From the cell containing the given text, extract its center point as [x, y] coordinate. 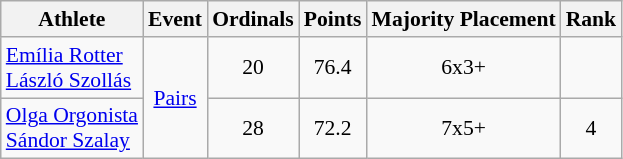
Olga OrgonistaSándor Szalay [72, 128]
Points [333, 19]
4 [592, 128]
Majority Placement [464, 19]
6x3+ [464, 68]
72.2 [333, 128]
Athlete [72, 19]
7x5+ [464, 128]
20 [253, 68]
Rank [592, 19]
Ordinals [253, 19]
Emília RotterLászló Szollás [72, 68]
Event [175, 19]
76.4 [333, 68]
Pairs [175, 98]
28 [253, 128]
